Capture the cell that displays the provided text and extract its [X, Y] central coordinate. 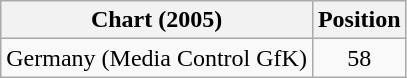
58 [359, 58]
Chart (2005) [157, 20]
Position [359, 20]
Germany (Media Control GfK) [157, 58]
